Locate the cell with the specified text and output its (x, y) center coordinate. 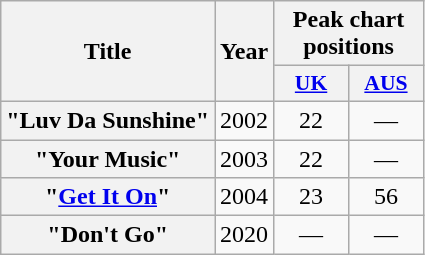
2004 (244, 197)
"Don't Go" (108, 235)
2003 (244, 159)
AUS (386, 84)
23 (312, 197)
2002 (244, 120)
Year (244, 52)
Peak chart positions (349, 34)
Title (108, 52)
56 (386, 197)
"Get It On" (108, 197)
UK (312, 84)
2020 (244, 235)
"Your Music" (108, 159)
"Luv Da Sunshine" (108, 120)
